Identify which cell holds the provided text, then report its [X, Y] central coordinate. 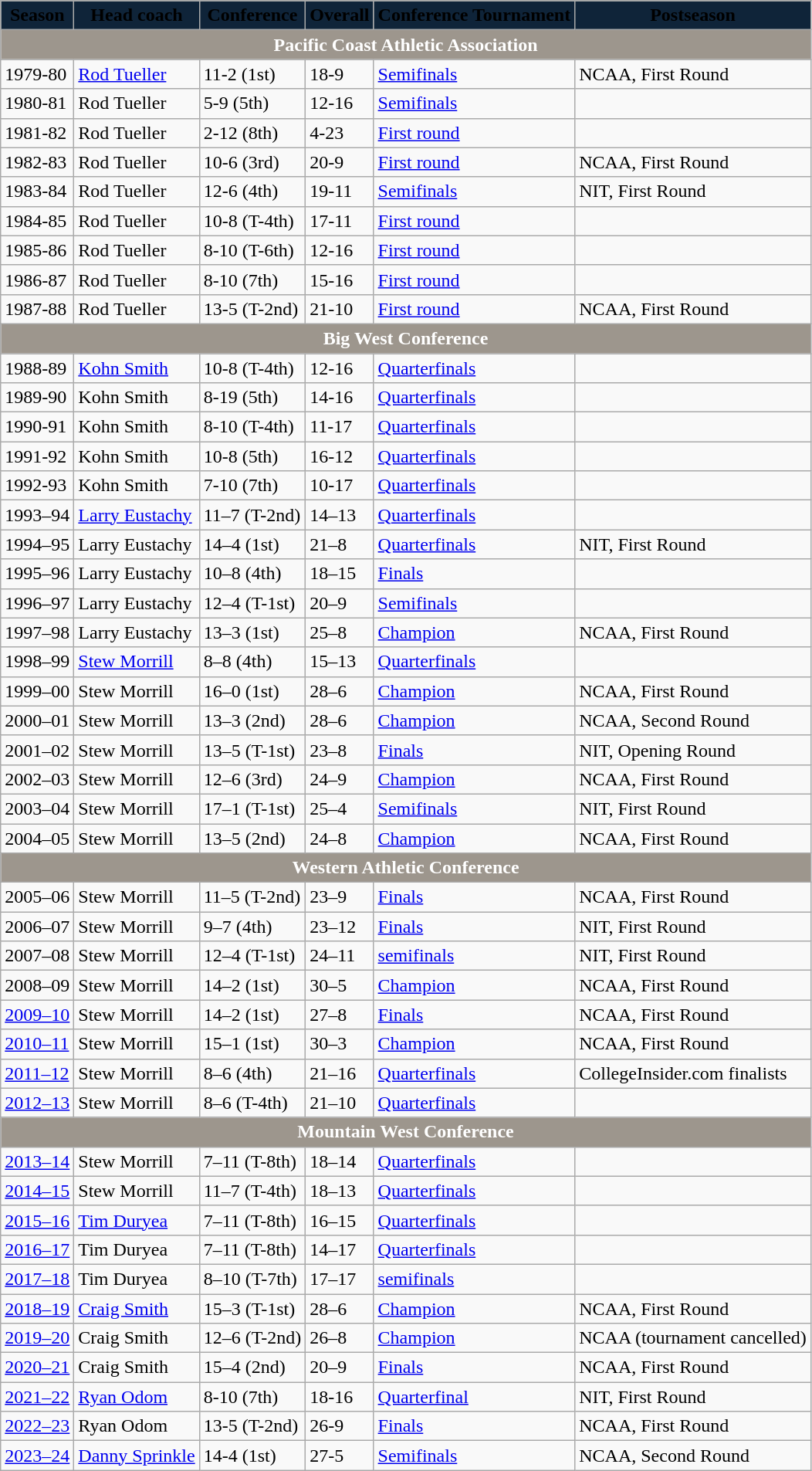
24–11 [340, 956]
2007–08 [37, 956]
16–15 [340, 1220]
2005–06 [37, 897]
16–0 (1st) [252, 691]
14–17 [340, 1249]
10-8 (5th) [252, 456]
23–8 [340, 750]
1989-90 [37, 398]
2020–21 [37, 1368]
14–4 (1st) [252, 544]
2017–18 [37, 1279]
10–8 (4th) [252, 574]
Season [37, 15]
1993–94 [37, 515]
13–5 (T-1st) [252, 750]
2013–14 [37, 1161]
12-6 (4th) [252, 192]
2012–13 [37, 1103]
30–5 [340, 985]
2002–03 [37, 779]
25–4 [340, 808]
24–9 [340, 779]
12–6 (T-2nd) [252, 1338]
27-5 [340, 1456]
Western Athletic Conference [406, 868]
2006–07 [37, 927]
1982-83 [37, 162]
18–14 [340, 1161]
14–13 [340, 515]
13–3 (2nd) [252, 720]
11–7 (T-2nd) [252, 515]
12–6 (3rd) [252, 779]
1979-80 [37, 74]
1994–95 [37, 544]
1998–99 [37, 662]
8–8 (4th) [252, 662]
Postseason [693, 15]
8-10 (T-6th) [252, 250]
9–7 (4th) [252, 927]
2-12 (8th) [252, 133]
Pacific Coast Athletic Association [406, 45]
2016–17 [37, 1249]
2001–02 [37, 750]
5-9 (5th) [252, 103]
14-4 (1st) [252, 1456]
17–1 (T-1st) [252, 808]
21-10 [340, 309]
1983-84 [37, 192]
17–17 [340, 1279]
1986-87 [37, 280]
20-9 [340, 162]
Mountain West Conference [406, 1132]
1995–96 [37, 574]
1987-88 [37, 309]
1992-93 [37, 486]
11–5 (T-2nd) [252, 897]
15–1 (1st) [252, 1044]
2021–22 [37, 1397]
Conference [252, 15]
2011–12 [37, 1073]
8–6 (T-4th) [252, 1103]
2010–11 [37, 1044]
2023–24 [37, 1456]
17-11 [340, 221]
1980-81 [37, 103]
Big West Conference [406, 338]
CollegeInsider.com finalists [693, 1073]
1991-92 [37, 456]
21–16 [340, 1073]
2004–05 [37, 838]
2014–15 [37, 1191]
1990-91 [37, 427]
2022–23 [37, 1426]
11-17 [340, 427]
21–8 [340, 544]
1997–98 [37, 632]
1984-85 [37, 221]
Conference Tournament [474, 15]
Overall [340, 15]
2018–19 [37, 1309]
4-23 [340, 133]
Danny Sprinkle [137, 1456]
2015–16 [37, 1220]
19-11 [340, 192]
24–8 [340, 838]
1985-86 [37, 250]
Head coach [137, 15]
2000–01 [37, 720]
8-19 (5th) [252, 398]
18-16 [340, 1397]
1988-89 [37, 368]
7-10 (7th) [252, 486]
1999–00 [37, 691]
27–8 [340, 1015]
11–7 (T-4th) [252, 1191]
1996–97 [37, 603]
10-17 [340, 486]
13–5 (2nd) [252, 838]
16-12 [340, 456]
15–13 [340, 662]
14-16 [340, 398]
1981-82 [37, 133]
11-2 (1st) [252, 74]
10-6 (3rd) [252, 162]
26-9 [340, 1426]
2008–09 [37, 985]
8–10 (T-7th) [252, 1279]
15-16 [340, 280]
2019–20 [37, 1338]
23–9 [340, 897]
25–8 [340, 632]
21–10 [340, 1103]
2009–10 [37, 1015]
15–4 (2nd) [252, 1368]
23–12 [340, 927]
18-9 [340, 74]
NIT, Opening Round [693, 750]
Quarterfinal [474, 1397]
18–13 [340, 1191]
8–6 (4th) [252, 1073]
26–8 [340, 1338]
30–3 [340, 1044]
18–15 [340, 574]
NCAA (tournament cancelled) [693, 1338]
2003–04 [37, 808]
15–3 (T-1st) [252, 1309]
13–3 (1st) [252, 632]
8-10 (T-4th) [252, 427]
